Extract the (X, Y) coordinate from the center of the cell holding the provided text.  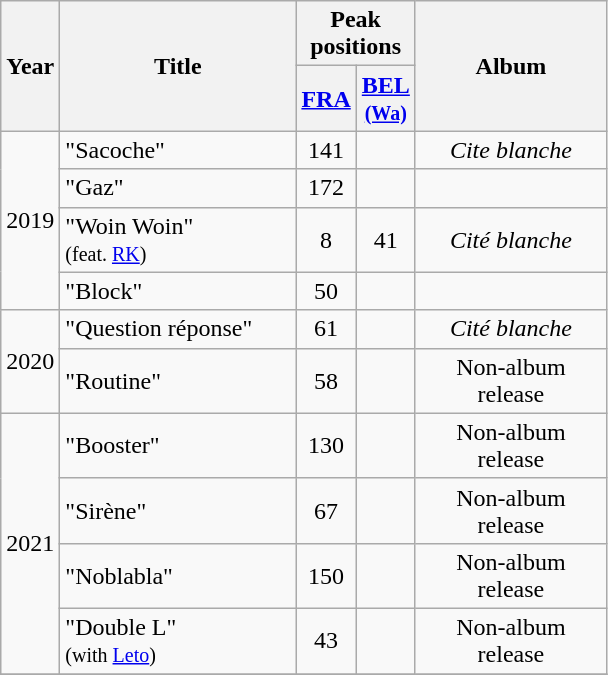
130 (326, 446)
"Block" (178, 291)
"Routine" (178, 380)
41 (386, 240)
"Woin Woin"(feat. RK) (178, 240)
"Sirène" (178, 510)
150 (326, 576)
141 (326, 150)
FRA (326, 98)
58 (326, 380)
Year (30, 66)
2020 (30, 362)
"Question réponse" (178, 329)
2019 (30, 220)
67 (326, 510)
"Booster" (178, 446)
BEL(Wa) (386, 98)
61 (326, 329)
Title (178, 66)
"Sacoche" (178, 150)
"Gaz" (178, 188)
50 (326, 291)
172 (326, 188)
"Noblabla" (178, 576)
43 (326, 640)
8 (326, 240)
"Double L"(with Leto) (178, 640)
Cite blanche (510, 150)
Peak positions (356, 34)
Album (510, 66)
2021 (30, 543)
